Detect which cell encompasses the target text, then output its (X, Y) center coordinate. 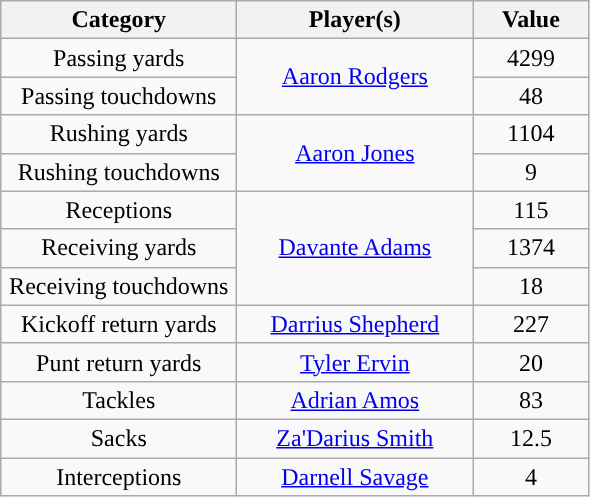
Davante Adams (355, 248)
20 (531, 362)
Rushing touchdowns (119, 172)
Passing yards (119, 58)
Tackles (119, 400)
1104 (531, 134)
Tyler Ervin (355, 362)
Interceptions (119, 477)
Value (531, 20)
Player(s) (355, 20)
18 (531, 286)
4299 (531, 58)
Darrius Shepherd (355, 324)
Adrian Amos (355, 400)
Receiving yards (119, 248)
4 (531, 477)
Receptions (119, 210)
Aaron Rodgers (355, 77)
Punt return yards (119, 362)
12.5 (531, 438)
48 (531, 96)
9 (531, 172)
Za'Darius Smith (355, 438)
Sacks (119, 438)
Receiving touchdowns (119, 286)
115 (531, 210)
83 (531, 400)
Kickoff return yards (119, 324)
1374 (531, 248)
Aaron Jones (355, 153)
Rushing yards (119, 134)
227 (531, 324)
Darnell Savage (355, 477)
Passing touchdowns (119, 96)
Category (119, 20)
